For the text-containing cell, return its midpoint in [X, Y] coordinate format. 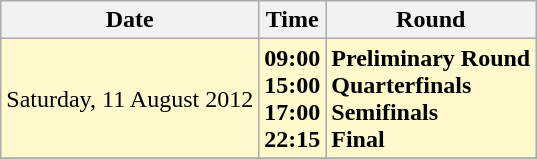
Time [292, 20]
09:0015:0017:0022:15 [292, 98]
Round [431, 20]
Preliminary RoundQuarterfinalsSemifinalsFinal [431, 98]
Date [130, 20]
Saturday, 11 August 2012 [130, 98]
